Pinpoint the cell where the given text exists, returning its [x, y] midpoint coordinate. 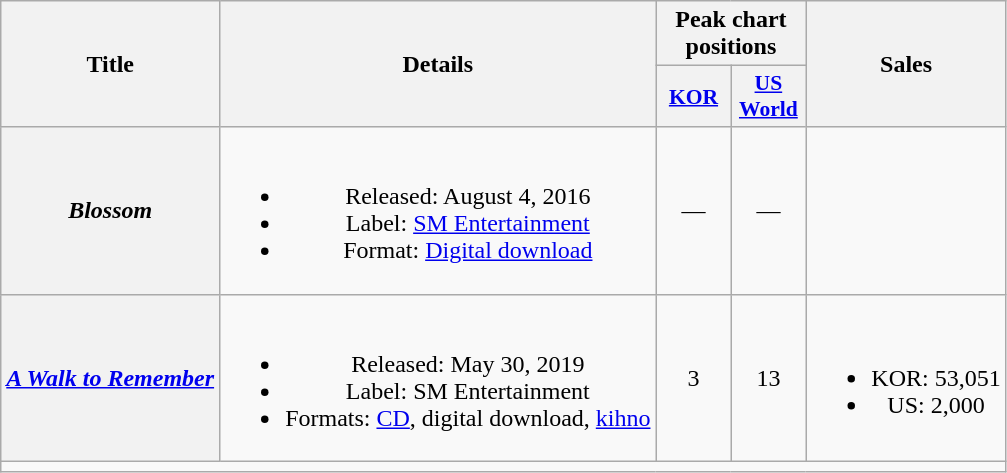
Details [438, 64]
Sales [906, 64]
Released: August 4, 2016 Label: SM EntertainmentFormat: Digital download [438, 210]
Title [110, 64]
KOR: 53,051US: 2,000 [906, 378]
3 [694, 378]
A Walk to Remember [110, 378]
Blossom [110, 210]
Released: May 30, 2019 Label: SM EntertainmentFormats: CD, digital download, kihno [438, 378]
USWorld [768, 96]
13 [768, 378]
KOR [694, 96]
Peak chart positions [731, 34]
